Provide the (X, Y) coordinate of the cell's center where the given text is located.  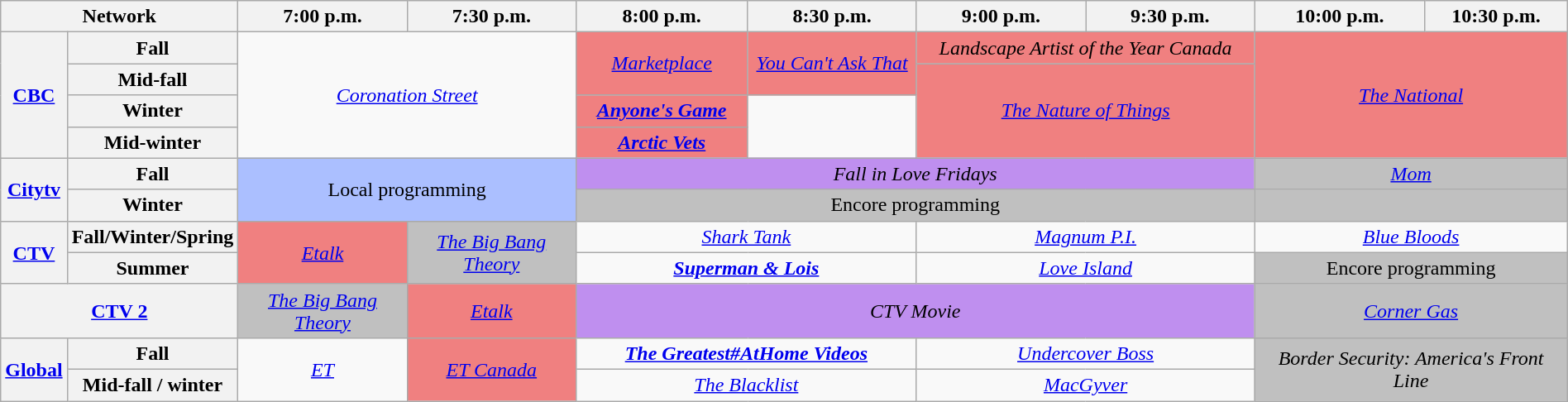
7:00 p.m. (323, 17)
CBC (34, 95)
Coronation Street (407, 95)
The Nature of Things (1085, 111)
Mid-winter (152, 142)
Arctic Vets (662, 142)
Mid-fall (152, 79)
Marketplace (662, 64)
8:00 p.m. (662, 17)
Mom (1411, 174)
Anyone's Game (662, 111)
Border Security: America's Front Line (1411, 369)
Local programming (407, 189)
10:30 p.m. (1497, 17)
9:00 p.m. (1001, 17)
Love Island (1085, 268)
ET (323, 369)
9:30 p.m. (1170, 17)
10:00 p.m. (1340, 17)
Mid-fall / winter (152, 385)
Fall in Love Fridays (915, 174)
Summer (152, 268)
Corner Gas (1411, 311)
Undercover Boss (1085, 353)
Superman & Lois (746, 268)
Network (119, 17)
Fall/Winter/Spring (152, 237)
Blue Bloods (1411, 237)
Global (34, 369)
Landscape Artist of the Year Canada (1085, 48)
7:30 p.m. (491, 17)
CTV Movie (915, 311)
8:30 p.m. (832, 17)
The Blacklist (746, 385)
ET Canada (491, 369)
You Can't Ask That (832, 64)
Shark Tank (746, 237)
MacGyver (1085, 385)
CTV 2 (119, 311)
The Greatest#AtHome Videos (746, 353)
CTV (34, 252)
Citytv (34, 189)
Magnum P.I. (1085, 237)
The National (1411, 95)
